Search for the cell housing the specified text and yield its [X, Y] center coordinate. 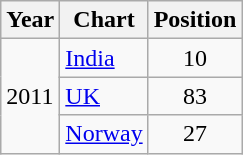
Position [195, 20]
UK [104, 96]
10 [195, 58]
83 [195, 96]
Norway [104, 134]
Year [30, 20]
27 [195, 134]
2011 [30, 96]
Chart [104, 20]
India [104, 58]
